For the text-containing cell, return its midpoint in (X, Y) coordinate format. 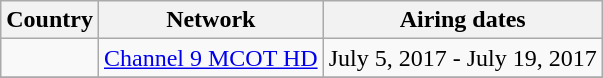
Channel 9 MCOT HD (210, 58)
Network (210, 20)
Airing dates (462, 20)
July 5, 2017 - July 19, 2017 (462, 58)
Country (50, 20)
